Scan for the cell matching the given text and deliver its [X, Y] coordinate at center. 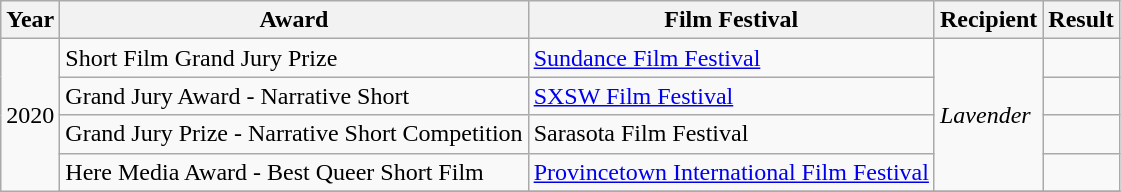
Year [30, 20]
Sundance Film Festival [731, 58]
Grand Jury Prize - Narrative Short Competition [294, 134]
Recipient [988, 20]
Sarasota Film Festival [731, 134]
Grand Jury Award - Narrative Short [294, 96]
Provincetown International Film Festival [731, 172]
Award [294, 20]
Result [1081, 20]
Lavender [988, 115]
Short Film Grand Jury Prize [294, 58]
2020 [30, 115]
Here Media Award - Best Queer Short Film [294, 172]
SXSW Film Festival [731, 96]
Film Festival [731, 20]
